Scan for the cell matching the given text and deliver its (x, y) coordinate at center. 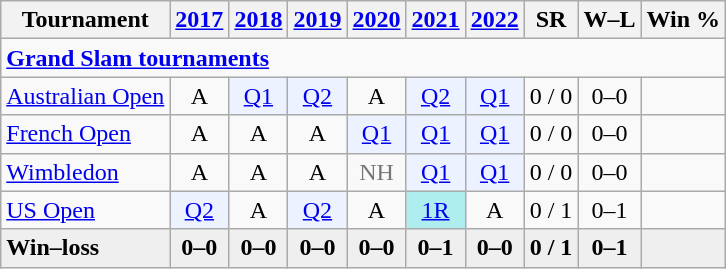
Win % (684, 20)
1R (436, 210)
NH (376, 172)
Win–loss (86, 248)
Wimbledon (86, 172)
2020 (376, 20)
W–L (610, 20)
US Open (86, 210)
2017 (200, 20)
Tournament (86, 20)
2018 (258, 20)
2022 (494, 20)
Grand Slam tournaments (364, 58)
2021 (436, 20)
SR (551, 20)
Australian Open (86, 96)
French Open (86, 134)
2019 (318, 20)
